Find where the given text appears and provide that cell's center as (x, y) coordinate. 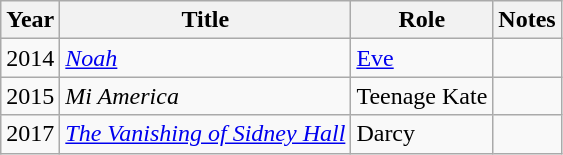
Eve (422, 58)
Noah (206, 58)
2014 (30, 58)
Role (422, 20)
Teenage Kate (422, 96)
Title (206, 20)
Notes (527, 20)
Darcy (422, 134)
Year (30, 20)
2017 (30, 134)
Mi America (206, 96)
2015 (30, 96)
The Vanishing of Sidney Hall (206, 134)
